Capture the cell that displays the provided text and extract its (x, y) central coordinate. 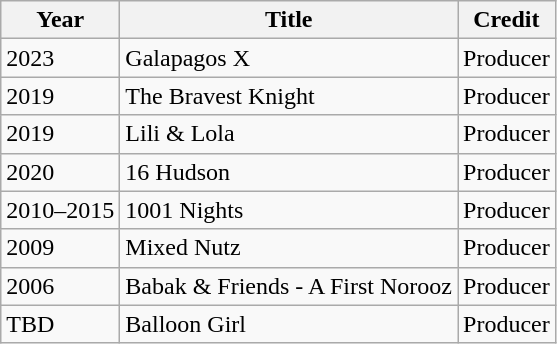
2023 (60, 58)
Credit (507, 20)
Balloon Girl (289, 324)
2006 (60, 286)
Lili & Lola (289, 134)
2020 (60, 172)
Babak & Friends - A First Norooz (289, 286)
Year (60, 20)
Mixed Nutz (289, 248)
1001 Nights (289, 210)
Title (289, 20)
Galapagos X (289, 58)
2009 (60, 248)
2010–2015 (60, 210)
TBD (60, 324)
The Bravest Knight (289, 96)
16 Hudson (289, 172)
